Search for the cell housing the specified text and yield its [x, y] center coordinate. 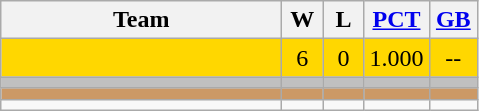
-- [454, 58]
6 [302, 58]
1.000 [396, 58]
0 [344, 58]
W [302, 20]
L [344, 20]
Team [142, 20]
PCT [396, 20]
GB [454, 20]
